Locate the cell with the specified text and output its (x, y) center coordinate. 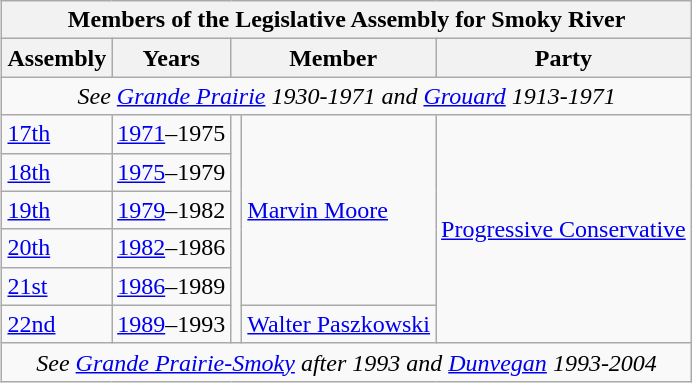
Member (334, 58)
Years (172, 58)
1979–1982 (172, 210)
1982–1986 (172, 248)
Marvin Moore (339, 210)
See Grande Prairie 1930-1971 and Grouard 1913-1971 (346, 96)
Assembly (57, 58)
1989–1993 (172, 324)
Walter Paszkowski (339, 324)
18th (57, 172)
Party (564, 58)
22nd (57, 324)
1971–1975 (172, 134)
21st (57, 286)
See Grande Prairie-Smoky after 1993 and Dunvegan 1993-2004 (346, 362)
Members of the Legislative Assembly for Smoky River (346, 20)
20th (57, 248)
Progressive Conservative (564, 229)
1986–1989 (172, 286)
17th (57, 134)
1975–1979 (172, 172)
19th (57, 210)
